Output the (X, Y) coordinate of the center of the cell containing the given text.  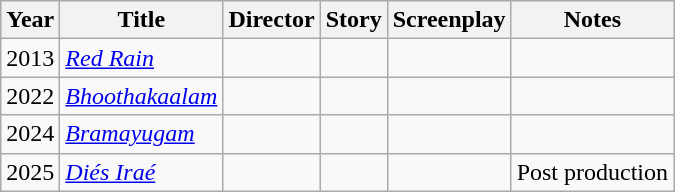
Year (30, 20)
Diés Iraé (142, 172)
Story (354, 20)
Screenplay (449, 20)
Director (272, 20)
Post production (592, 172)
Title (142, 20)
Bhoothakaalam (142, 96)
2024 (30, 134)
2022 (30, 96)
Red Rain (142, 58)
Bramayugam (142, 134)
2025 (30, 172)
2013 (30, 58)
Notes (592, 20)
